Scan for the cell matching the given text and deliver its [X, Y] coordinate at center. 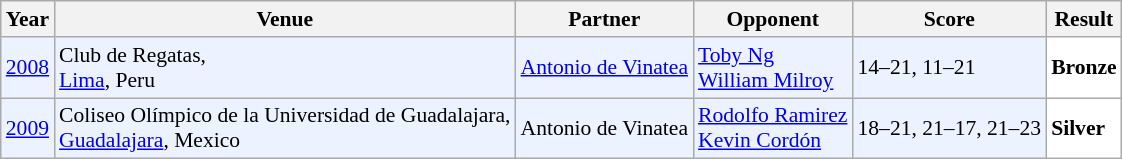
Coliseo Olímpico de la Universidad de Guadalajara,Guadalajara, Mexico [285, 128]
Score [949, 19]
Bronze [1084, 68]
Silver [1084, 128]
18–21, 21–17, 21–23 [949, 128]
2009 [28, 128]
Result [1084, 19]
Rodolfo Ramirez Kevin Cordón [772, 128]
Opponent [772, 19]
Partner [604, 19]
Venue [285, 19]
Year [28, 19]
14–21, 11–21 [949, 68]
Toby Ng William Milroy [772, 68]
Club de Regatas,Lima, Peru [285, 68]
2008 [28, 68]
